For the text-containing cell, return its midpoint in (x, y) coordinate format. 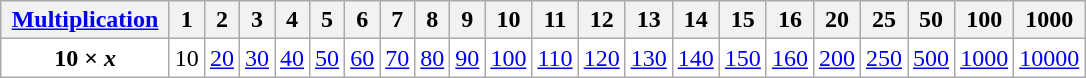
500 (932, 58)
11 (555, 20)
12 (602, 20)
110 (555, 58)
160 (790, 58)
90 (468, 58)
250 (884, 58)
2 (222, 20)
60 (362, 58)
140 (696, 58)
4 (292, 20)
16 (790, 20)
13 (648, 20)
130 (648, 58)
40 (292, 58)
5 (328, 20)
14 (696, 20)
6 (362, 20)
7 (398, 20)
Multiplication (86, 20)
15 (742, 20)
70 (398, 58)
3 (256, 20)
10000 (1050, 58)
8 (432, 20)
30 (256, 58)
200 (836, 58)
150 (742, 58)
80 (432, 58)
10 × x (86, 58)
1 (186, 20)
9 (468, 20)
25 (884, 20)
120 (602, 58)
